Provide the [X, Y] coordinate of the cell's center where the given text is located.  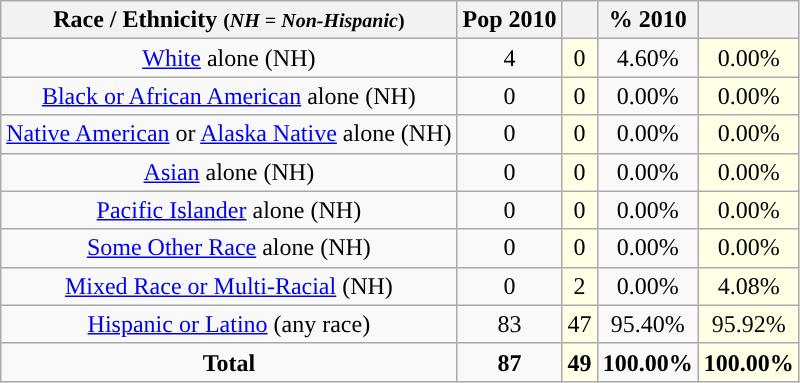
Race / Ethnicity (NH = Non-Hispanic) [229, 20]
95.40% [648, 324]
Black or African American alone (NH) [229, 96]
4.08% [748, 286]
Pacific Islander alone (NH) [229, 210]
49 [580, 362]
4 [510, 58]
Pop 2010 [510, 20]
Hispanic or Latino (any race) [229, 324]
47 [580, 324]
Some Other Race alone (NH) [229, 248]
87 [510, 362]
Total [229, 362]
83 [510, 324]
Asian alone (NH) [229, 172]
White alone (NH) [229, 58]
Mixed Race or Multi-Racial (NH) [229, 286]
2 [580, 286]
Native American or Alaska Native alone (NH) [229, 134]
% 2010 [648, 20]
95.92% [748, 324]
4.60% [648, 58]
